Pinpoint the cell where the given text exists, returning its [X, Y] midpoint coordinate. 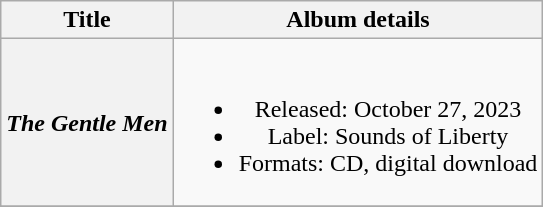
The Gentle Men [87, 122]
Title [87, 20]
Released: October 27, 2023Label: Sounds of LibertyFormats: CD, digital download [358, 122]
Album details [358, 20]
